Detect which cell encompasses the target text, then output its (X, Y) center coordinate. 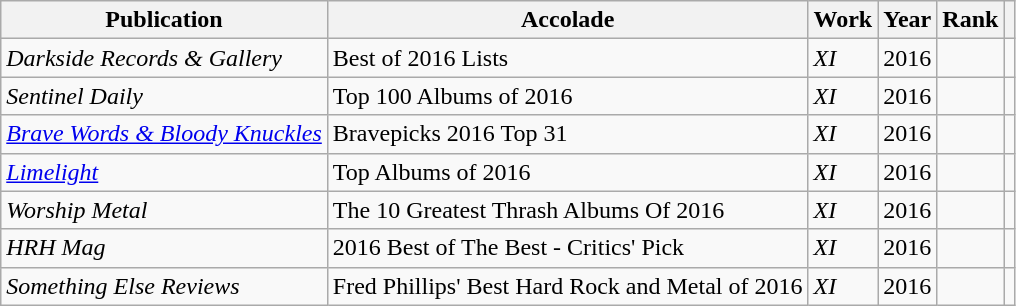
Sentinel Daily (164, 96)
Darkside Records & Gallery (164, 58)
Worship Metal (164, 210)
Top 100 Albums of 2016 (568, 96)
Fred Phillips' Best Hard Rock and Metal of 2016 (568, 286)
HRH Mag (164, 248)
Brave Words & Bloody Knuckles (164, 134)
Something Else Reviews (164, 286)
Rank (970, 20)
Top Albums of 2016 (568, 172)
2016 Best of The Best - Critics' Pick (568, 248)
Limelight (164, 172)
Best of 2016 Lists (568, 58)
Year (908, 20)
Publication (164, 20)
Work (843, 20)
The 10 Greatest Thrash Albums Of 2016 (568, 210)
Accolade (568, 20)
Bravepicks 2016 Top 31 (568, 134)
